Locate the cell with the specified text and output its (X, Y) center coordinate. 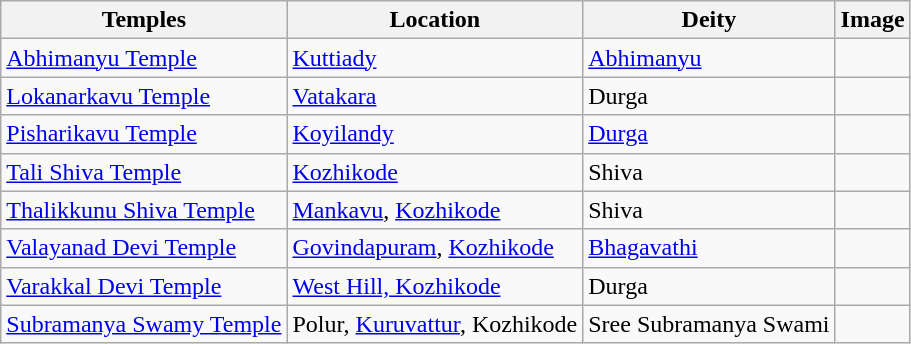
Thalikkunu Shiva Temple (144, 210)
Varakkal Devi Temple (144, 286)
Location (435, 20)
Lokanarkavu Temple (144, 96)
Tali Shiva Temple (144, 172)
Valayanad Devi Temple (144, 248)
Pisharikavu Temple (144, 134)
Kozhikode (435, 172)
Sree Subramanya Swami (709, 324)
Abhimanyu (709, 58)
Govindapuram, Kozhikode (435, 248)
Deity (709, 20)
Bhagavathi (709, 248)
West Hill, Kozhikode (435, 286)
Subramanya Swamy Temple (144, 324)
Koyilandy (435, 134)
Vatakara (435, 96)
Kuttiady (435, 58)
Temples (144, 20)
Mankavu, Kozhikode (435, 210)
Abhimanyu Temple (144, 58)
Image (872, 20)
Polur, Kuruvattur, Kozhikode (435, 324)
